Extract the (X, Y) coordinate from the center of the cell holding the provided text.  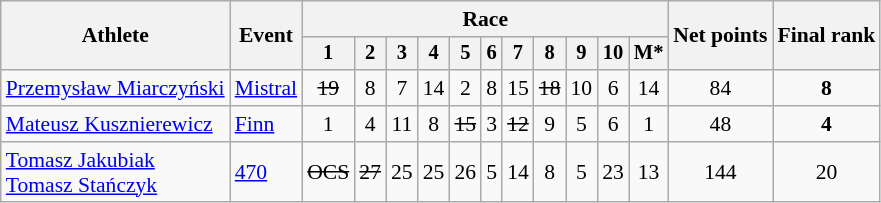
20 (827, 172)
M* (648, 54)
470 (266, 172)
13 (648, 172)
11 (402, 124)
OCS (328, 172)
27 (370, 172)
Mistral (266, 88)
Athlete (116, 36)
26 (465, 172)
Tomasz JakubiakTomasz Stańczyk (116, 172)
Mateusz Kusznierewicz (116, 124)
Final rank (827, 36)
Finn (266, 124)
84 (720, 88)
Race (485, 19)
48 (720, 124)
144 (720, 172)
Net points (720, 36)
18 (550, 88)
12 (518, 124)
19 (328, 88)
Przemysław Miarczyński (116, 88)
23 (613, 172)
Event (266, 36)
